Provide the (X, Y) coordinate of the cell's center where the given text is located.  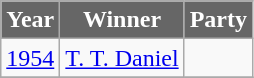
Winner (122, 20)
Year (30, 20)
1954 (30, 58)
T. T. Daniel (122, 58)
Party (218, 20)
